Return the (x, y) coordinate for the center point of the cell that contains the specified text.  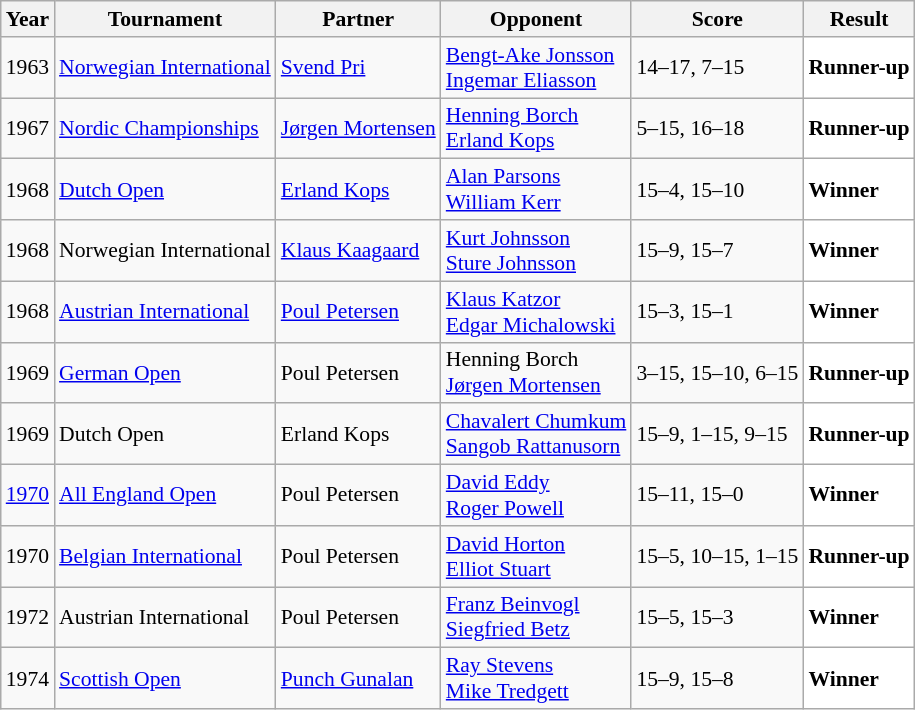
Scottish Open (165, 678)
15–5, 10–15, 1–15 (717, 556)
15–5, 15–3 (717, 618)
Score (717, 19)
15–11, 15–0 (717, 496)
3–15, 15–10, 6–15 (717, 372)
15–3, 15–1 (717, 312)
Henning Borch Erland Kops (536, 128)
5–15, 16–18 (717, 128)
1967 (28, 128)
All England Open (165, 496)
1972 (28, 618)
Result (858, 19)
1963 (28, 68)
15–9, 15–8 (717, 678)
Tournament (165, 19)
Ray Stevens Mike Tredgett (536, 678)
Belgian International (165, 556)
Opponent (536, 19)
Svend Pri (358, 68)
Punch Gunalan (358, 678)
Franz Beinvogl Siegfried Betz (536, 618)
Partner (358, 19)
Klaus Katzor Edgar Michalowski (536, 312)
Henning Borch Jørgen Mortensen (536, 372)
David Eddy Roger Powell (536, 496)
Chavalert Chumkum Sangob Rattanusorn (536, 434)
Bengt-Ake Jonsson Ingemar Eliasson (536, 68)
Kurt Johnsson Sture Johnsson (536, 250)
Year (28, 19)
German Open (165, 372)
David Horton Elliot Stuart (536, 556)
1974 (28, 678)
15–4, 15–10 (717, 190)
Alan Parsons William Kerr (536, 190)
15–9, 15–7 (717, 250)
Nordic Championships (165, 128)
Jørgen Mortensen (358, 128)
14–17, 7–15 (717, 68)
Klaus Kaagaard (358, 250)
15–9, 1–15, 9–15 (717, 434)
